Locate the cell with the specified text and output its (X, Y) center coordinate. 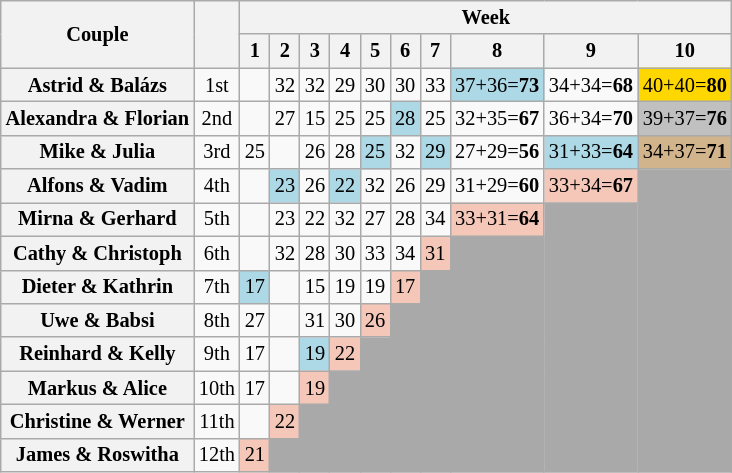
5 (375, 51)
33+31=64 (497, 219)
Astrid & Balázs (98, 85)
4 (345, 51)
Reinhard & Kelly (98, 354)
8 (497, 51)
2nd (217, 118)
21 (255, 455)
Mirna & Gerhard (98, 219)
33+34=67 (591, 186)
Alfons & Vadim (98, 186)
Cathy & Christoph (98, 253)
1 (255, 51)
37+36=73 (497, 85)
Uwe & Babsi (98, 320)
12th (217, 455)
9 (591, 51)
2 (285, 51)
31+33=64 (591, 152)
Markus & Alice (98, 388)
Dieter & Kathrin (98, 287)
36+34=70 (591, 118)
10th (217, 388)
11th (217, 421)
34+34=68 (591, 85)
27+29=56 (497, 152)
8th (217, 320)
Alexandra & Florian (98, 118)
34+37=71 (685, 152)
6 (405, 51)
3rd (217, 152)
5th (217, 219)
Christine & Werner (98, 421)
James & Roswitha (98, 455)
4th (217, 186)
1st (217, 85)
10 (685, 51)
Week (486, 17)
Couple (98, 34)
31+29=60 (497, 186)
40+40=80 (685, 85)
Mike & Julia (98, 152)
32+35=67 (497, 118)
7 (435, 51)
3 (315, 51)
9th (217, 354)
6th (217, 253)
7th (217, 287)
39+37=76 (685, 118)
